Identify which cell holds the provided text, then report its [x, y] central coordinate. 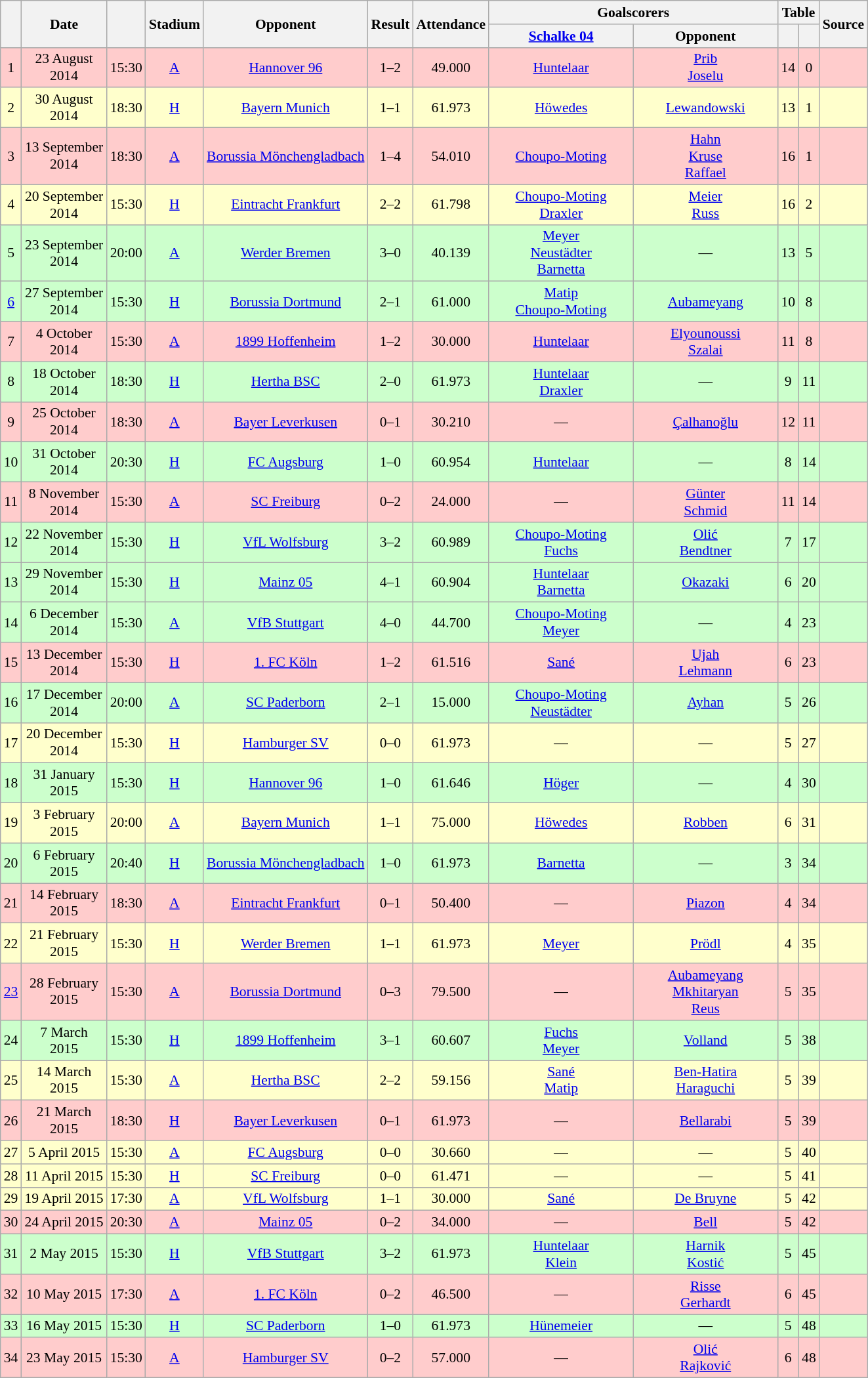
Matip Choupo-Moting [561, 302]
Ben-Hatira Haraguchi [705, 1080]
14 March 2015 [64, 1080]
Choupo-Moting Neustädter [561, 702]
Ayhan [705, 702]
1–4 [391, 156]
Hahn Kruse Raffael [705, 156]
60.904 [451, 583]
50.400 [451, 903]
3–0 [391, 253]
57.000 [451, 1358]
15.000 [451, 702]
21 March 2015 [64, 1121]
4 October 2014 [64, 341]
Huntelaar Barnetta [561, 583]
30.210 [451, 421]
Prib Joselu [705, 67]
20 December 2014 [64, 743]
Choupo-Moting Fuchs [561, 542]
Schalke 04 [561, 36]
18 October 2014 [64, 382]
Elyounoussi Szalai [705, 341]
61.516 [451, 663]
Robben [705, 823]
Meyer [561, 944]
Risse Gerhardt [705, 1294]
17 December 2014 [64, 702]
14 February 2015 [64, 903]
Piazon [705, 903]
29 November 2014 [64, 583]
28 [11, 1176]
15 [11, 663]
24 [11, 1041]
59.156 [451, 1080]
Huntelaar Draxler [561, 382]
19 April 2015 [64, 1199]
61.471 [451, 1176]
10 May 2015 [64, 1294]
24 April 2015 [64, 1222]
Source [844, 24]
Goalscorers [633, 12]
40 [809, 1152]
27 September 2014 [64, 302]
49.000 [451, 67]
60.989 [451, 542]
8 November 2014 [64, 503]
60.954 [451, 462]
19 [11, 823]
28 February 2015 [64, 992]
Date [64, 24]
De Bruyne [705, 1199]
Lewandowski [705, 108]
46.500 [451, 1294]
54.010 [451, 156]
Choupo-Moting [561, 156]
20:40 [126, 864]
41 [809, 1176]
Harnik Kostić [705, 1255]
Stadium [175, 24]
Result [391, 24]
Meyer Neustädter Barnetta [561, 253]
Hünemeier [561, 1326]
Meier Russ [705, 205]
31 January 2015 [64, 783]
79.500 [451, 992]
Choupo-Moting Draxler [561, 205]
2–0 [391, 382]
Olić Bendtner [705, 542]
Barnetta [561, 864]
40.139 [451, 253]
23 May 2015 [64, 1358]
18 [11, 783]
4–1 [391, 583]
21 February 2015 [64, 944]
44.700 [451, 622]
Aubameyang [705, 302]
29 [11, 1199]
23 August 2014 [64, 67]
11 April 2015 [64, 1176]
Fuchs Meyer [561, 1041]
21 [11, 903]
25 October 2014 [64, 421]
0 [809, 67]
22 [11, 944]
Olić Rajković [705, 1358]
24.000 [451, 503]
Ujah Lehmann [705, 663]
2 May 2015 [64, 1255]
3–1 [391, 1041]
38 [809, 1041]
0–3 [391, 992]
13 September 2014 [64, 156]
Prödl [705, 944]
23 September 2014 [64, 253]
34.000 [451, 1222]
Höger [561, 783]
30.660 [451, 1152]
30 August 2014 [64, 108]
16 May 2015 [64, 1326]
4–0 [391, 622]
Bell [705, 1222]
60.607 [451, 1041]
31 October 2014 [64, 462]
61.798 [451, 205]
6 December 2014 [64, 622]
20 September 2014 [64, 205]
61.000 [451, 302]
32 [11, 1294]
75.000 [451, 823]
Günter Schmid [705, 503]
Table [798, 12]
Aubameyang Mkhitaryan Reus [705, 992]
Sané Matip [561, 1080]
Okazaki [705, 583]
Çalhanoğlu [705, 421]
3 February 2015 [64, 823]
Huntelaar Klein [561, 1255]
33 [11, 1326]
Attendance [451, 24]
5 April 2015 [64, 1152]
Bellarabi [705, 1121]
Volland [705, 1041]
6 February 2015 [64, 864]
25 [11, 1080]
22 November 2014 [64, 542]
13 December 2014 [64, 663]
7 March 2015 [64, 1041]
Choupo-Moting Meyer [561, 622]
61.646 [451, 783]
